Extract the [x, y] coordinate from the center of the cell holding the provided text.  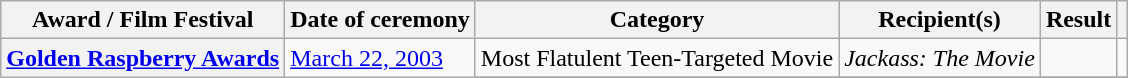
Category [656, 20]
Date of ceremony [380, 20]
Golden Raspberry Awards [143, 58]
March 22, 2003 [380, 58]
Jackass: The Movie [940, 58]
Award / Film Festival [143, 20]
Most Flatulent Teen-Targeted Movie [656, 58]
Recipient(s) [940, 20]
Result [1078, 20]
